Provide the (x, y) coordinate of the cell's center where the given text is located.  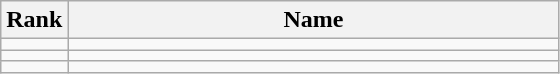
Rank (34, 20)
Name (314, 20)
